Search for the cell housing the specified text and yield its [x, y] center coordinate. 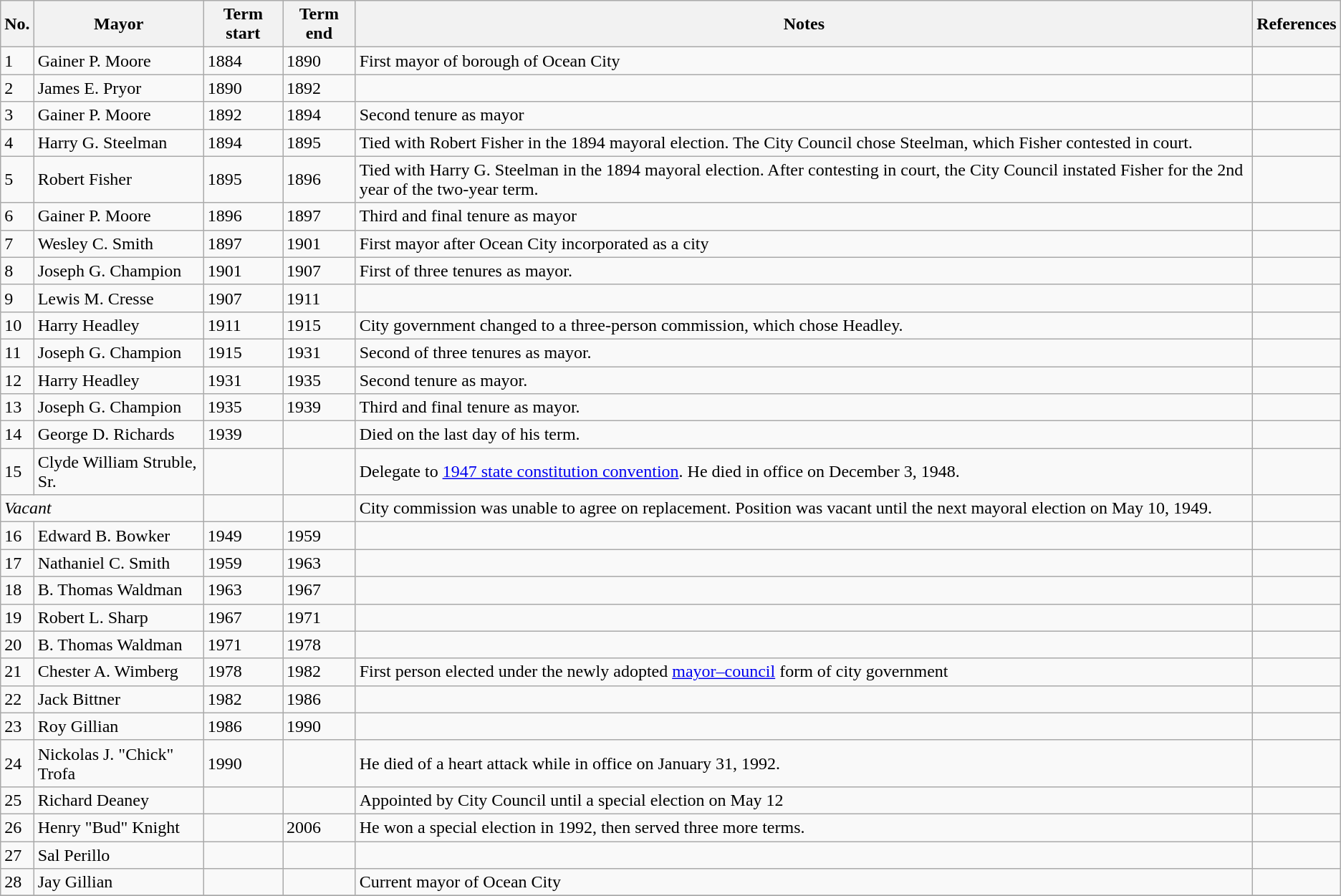
He won a special election in 1992, then served three more terms. [804, 827]
First mayor after Ocean City incorporated as a city [804, 244]
23 [17, 726]
12 [17, 380]
8 [17, 271]
11 [17, 352]
City government changed to a three-person commission, which chose Headley. [804, 325]
1949 [243, 536]
Sal Perillo [119, 854]
Term end [319, 24]
6 [17, 216]
First of three tenures as mayor. [804, 271]
Died on the last day of his term. [804, 435]
13 [17, 408]
Vacant [102, 509]
16 [17, 536]
2 [17, 88]
Clyde William Struble, Sr. [119, 471]
Notes [804, 24]
3 [17, 115]
Robert Fisher [119, 179]
15 [17, 471]
25 [17, 800]
28 [17, 882]
Roy Gillian [119, 726]
4 [17, 143]
5 [17, 179]
Jay Gillian [119, 882]
27 [17, 854]
Term start [243, 24]
Second tenure as mayor [804, 115]
Chester A. Wimberg [119, 672]
26 [17, 827]
City commission was unable to agree on replacement. Position was vacant until the next mayoral election on May 10, 1949. [804, 509]
Jack Bittner [119, 699]
Tied with Robert Fisher in the 1894 mayoral election. The City Council chose Steelman, which Fisher contested in court. [804, 143]
No. [17, 24]
19 [17, 617]
1884 [243, 61]
Mayor [119, 24]
Second of three tenures as mayor. [804, 352]
22 [17, 699]
Nickolas J. "Chick" Trofa [119, 763]
George D. Richards [119, 435]
James E. Pryor [119, 88]
Robert L. Sharp [119, 617]
17 [17, 563]
Edward B. Bowker [119, 536]
Nathaniel C. Smith [119, 563]
9 [17, 298]
Current mayor of Ocean City [804, 882]
10 [17, 325]
Henry "Bud" Knight [119, 827]
2006 [319, 827]
First mayor of borough of Ocean City [804, 61]
14 [17, 435]
Second tenure as mayor. [804, 380]
Wesley C. Smith [119, 244]
Richard Deaney [119, 800]
1 [17, 61]
Delegate to 1947 state constitution convention. He died in office on December 3, 1948. [804, 471]
7 [17, 244]
24 [17, 763]
Harry G. Steelman [119, 143]
Third and final tenure as mayor. [804, 408]
Lewis M. Cresse [119, 298]
20 [17, 645]
Appointed by City Council until a special election on May 12 [804, 800]
18 [17, 590]
Third and final tenure as mayor [804, 216]
First person elected under the newly adopted mayor–council form of city government [804, 672]
21 [17, 672]
He died of a heart attack while in office on January 31, 1992. [804, 763]
References [1297, 24]
